For the text-containing cell, return its midpoint in (x, y) coordinate format. 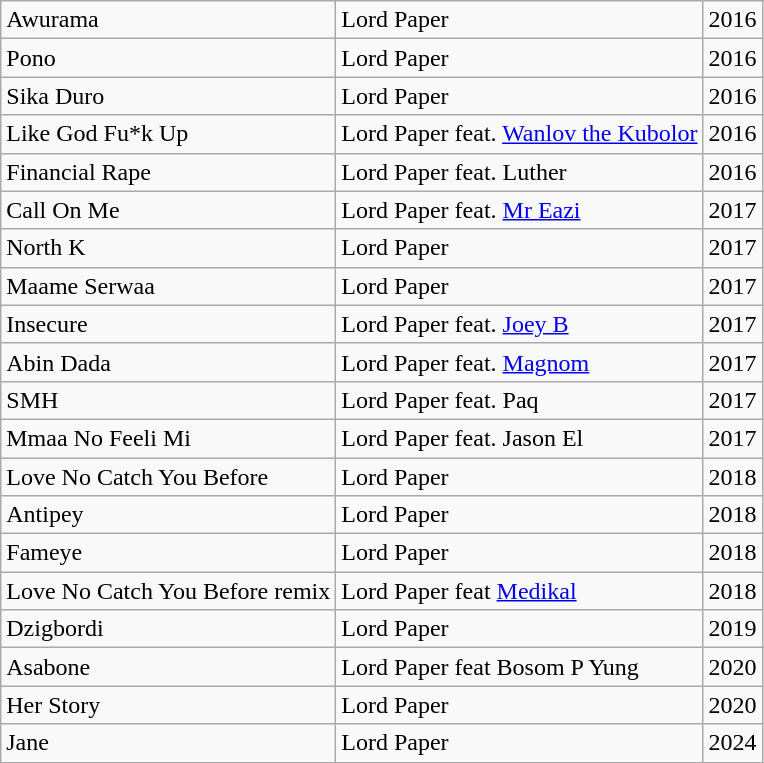
Lord Paper feat. Jason El (520, 438)
Lord Paper feat. Mr Eazi (520, 210)
Lord Paper feat Bosom P Yung (520, 667)
SMH (168, 400)
Love No Catch You Before (168, 477)
Insecure (168, 324)
Lord Paper feat. Joey B (520, 324)
Her Story (168, 705)
Call On Me (168, 210)
Mmaa No Feeli Mi (168, 438)
Lord Paper feat. Paq (520, 400)
Asabone (168, 667)
Dzigbordi (168, 629)
Lord Paper feat Medikal (520, 591)
Lord Paper feat. Wanlov the Kubolor (520, 134)
Sika Duro (168, 96)
Financial Rape (168, 172)
Awurama (168, 20)
Jane (168, 743)
Like God Fu*k Up (168, 134)
Lord Paper feat. Luther (520, 172)
Abin Dada (168, 362)
2019 (732, 629)
Fameye (168, 553)
Pono (168, 58)
2024 (732, 743)
North K (168, 248)
Lord Paper feat. Magnom (520, 362)
Antipey (168, 515)
Maame Serwaa (168, 286)
Love No Catch You Before remix (168, 591)
